Locate the cell with the specified text and output its (x, y) center coordinate. 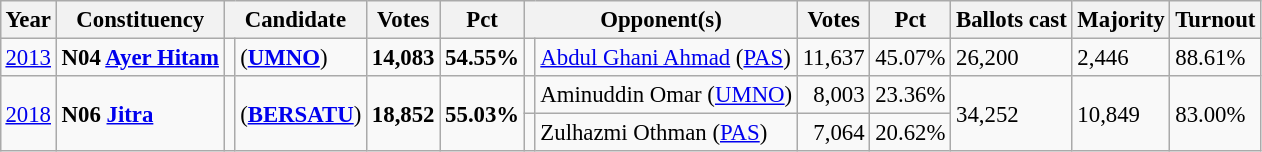
34,252 (1012, 114)
Majority (1121, 20)
11,637 (833, 57)
Opponent(s) (660, 20)
23.36% (910, 95)
54.55% (482, 57)
8,003 (833, 95)
Constituency (140, 20)
14,083 (404, 57)
Abdul Ghani Ahmad (PAS) (666, 57)
45.07% (910, 57)
7,064 (833, 133)
(BERSATU) (301, 114)
2,446 (1121, 57)
N06 Jitra (140, 114)
10,849 (1121, 114)
83.00% (1216, 114)
Year (28, 20)
2013 (28, 57)
55.03% (482, 114)
2018 (28, 114)
Zulhazmi Othman (PAS) (666, 133)
Aminuddin Omar (UMNO) (666, 95)
(UMNO) (301, 57)
Candidate (295, 20)
Turnout (1216, 20)
N04 Ayer Hitam (140, 57)
Ballots cast (1012, 20)
26,200 (1012, 57)
20.62% (910, 133)
88.61% (1216, 57)
18,852 (404, 114)
